Determine the [x, y] coordinate at the center of the cell enclosing the given text.  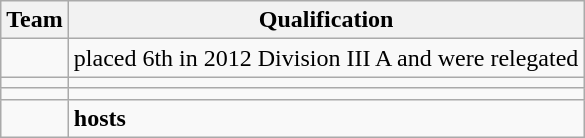
Qualification [326, 20]
Team [35, 20]
hosts [326, 118]
placed 6th in 2012 Division III A and were relegated [326, 58]
